Find where the given text appears and provide that cell's center as (X, Y) coordinate. 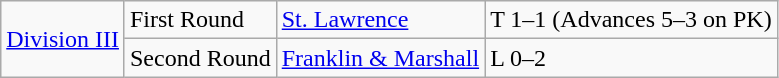
First Round (200, 20)
St. Lawrence (380, 20)
Franklin & Marshall (380, 58)
L 0–2 (632, 58)
T 1–1 (Advances 5–3 on PK) (632, 20)
Second Round (200, 58)
Division III (63, 39)
